Output the (X, Y) coordinate of the center of the cell containing the given text.  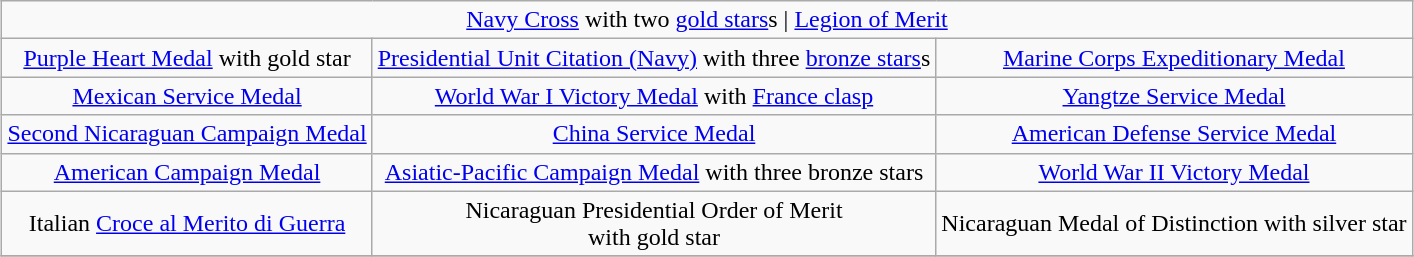
World War I Victory Medal with France clasp (654, 96)
Nicaraguan Presidential Order of Merit with gold star (654, 224)
Nicaraguan Medal of Distinction with silver star (1174, 224)
Asiatic-Pacific Campaign Medal with three bronze stars (654, 172)
World War II Victory Medal (1174, 172)
Italian Croce al Merito di Guerra (187, 224)
American Campaign Medal (187, 172)
Mexican Service Medal (187, 96)
Purple Heart Medal with gold star (187, 58)
Marine Corps Expeditionary Medal (1174, 58)
Second Nicaraguan Campaign Medal (187, 134)
Presidential Unit Citation (Navy) with three bronze starss (654, 58)
Navy Cross with two gold starss | Legion of Merit (707, 20)
China Service Medal (654, 134)
American Defense Service Medal (1174, 134)
Yangtze Service Medal (1174, 96)
